Find where the given text appears and provide that cell's center as (X, Y) coordinate. 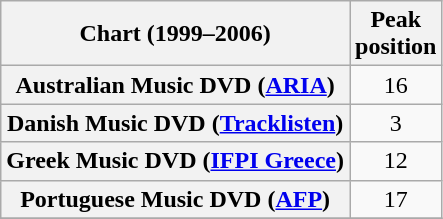
Peakposition (396, 34)
16 (396, 85)
Portuguese Music DVD (AFP) (176, 199)
12 (396, 161)
Chart (1999–2006) (176, 34)
3 (396, 123)
Greek Music DVD (IFPI Greece) (176, 161)
17 (396, 199)
Danish Music DVD (Tracklisten) (176, 123)
Australian Music DVD (ARIA) (176, 85)
